For the text-containing cell, return its midpoint in (X, Y) coordinate format. 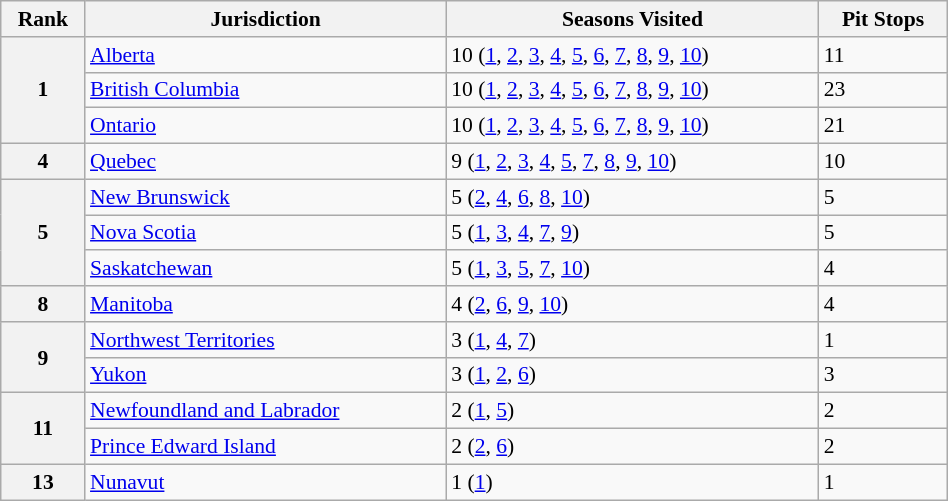
Yukon (266, 375)
Newfoundland and Labrador (266, 411)
Quebec (266, 162)
Alberta (266, 55)
Pit Stops (884, 19)
9 (1, 2, 3, 4, 5, 7, 8, 9, 10) (632, 162)
Seasons Visited (632, 19)
British Columbia (266, 90)
Rank (43, 19)
2 (1, 5) (632, 411)
Manitoba (266, 304)
8 (43, 304)
3 (884, 375)
5 (1, 3, 4, 7, 9) (632, 233)
5 (1, 3, 5, 7, 10) (632, 269)
4 (2, 6, 9, 10) (632, 304)
Northwest Territories (266, 340)
Nova Scotia (266, 233)
Prince Edward Island (266, 447)
New Brunswick (266, 197)
21 (884, 126)
1 (1) (632, 482)
2 (2, 6) (632, 447)
Jurisdiction (266, 19)
Nunavut (266, 482)
Saskatchewan (266, 269)
3 (1, 2, 6) (632, 375)
Ontario (266, 126)
3 (1, 4, 7) (632, 340)
13 (43, 482)
23 (884, 90)
5 (2, 4, 6, 8, 10) (632, 197)
10 (884, 162)
9 (43, 358)
